Determine the [x, y] coordinate at the center of the cell enclosing the given text.  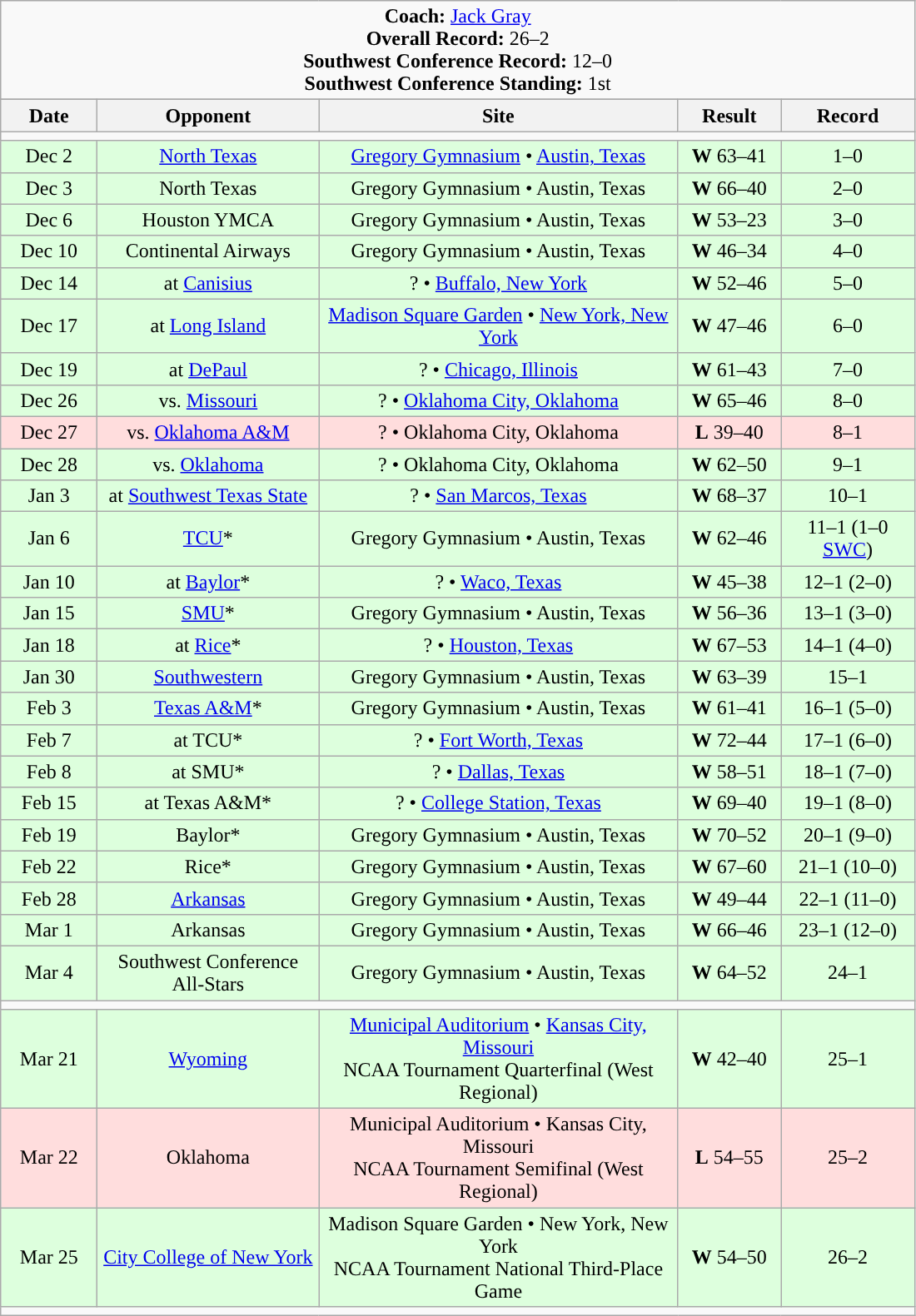
Jan 10 [49, 582]
W 67–53 [729, 645]
W 72–44 [729, 740]
Madison Square Garden • New York, New York [498, 326]
Feb 8 [49, 772]
W 45–38 [729, 582]
8–1 [848, 432]
1–0 [848, 156]
25–2 [848, 1159]
4–0 [848, 251]
Result [729, 116]
Mar 25 [49, 1257]
W 70–52 [729, 835]
W 67–60 [729, 867]
Dec 14 [49, 283]
Jan 30 [49, 677]
W 63–39 [729, 677]
L 54–55 [729, 1159]
W 53–23 [729, 220]
? • Chicago, Illinois [498, 369]
W 62–50 [729, 464]
Dec 6 [49, 220]
vs. Missouri [208, 400]
Jan 6 [49, 539]
Feb 28 [49, 898]
Jan 15 [49, 613]
vs. Oklahoma A&M [208, 432]
Record [848, 116]
? • Waco, Texas [498, 582]
SMU* [208, 613]
at Baylor* [208, 582]
? • Buffalo, New York [498, 283]
W 64–52 [729, 972]
Mar 1 [49, 930]
Oklahoma [208, 1159]
16–1 (5–0) [848, 708]
Dec 17 [49, 326]
Feb 19 [49, 835]
Dec 10 [49, 251]
23–1 (12–0) [848, 930]
vs. Oklahoma [208, 464]
W 66–46 [729, 930]
10–1 [848, 496]
3–0 [848, 220]
? • Dallas, Texas [498, 772]
Dec 27 [49, 432]
Mar 4 [49, 972]
at DePaul [208, 369]
W 54–50 [729, 1257]
Continental Airways [208, 251]
Dec 26 [49, 400]
19–1 (8–0) [848, 803]
Opponent [208, 116]
W 66–40 [729, 188]
Southwestern [208, 677]
W 46–34 [729, 251]
? • College Station, Texas [498, 803]
Jan 18 [49, 645]
at Long Island [208, 326]
Baylor* [208, 835]
Municipal Auditorium • Kansas City, MissouriNCAA Tournament Semifinal (West Regional) [498, 1159]
W 63–41 [729, 156]
9–1 [848, 464]
5–0 [848, 283]
Madison Square Garden • New York, New YorkNCAA Tournament National Third-Place Game [498, 1257]
W 65–46 [729, 400]
Rice* [208, 867]
W 47–46 [729, 326]
Texas A&M* [208, 708]
Site [498, 116]
8–0 [848, 400]
Dec 3 [49, 188]
20–1 (9–0) [848, 835]
Dec 2 [49, 156]
7–0 [848, 369]
W 69–40 [729, 803]
Houston YMCA [208, 220]
at Texas A&M* [208, 803]
17–1 (6–0) [848, 740]
Municipal Auditorium • Kansas City, MissouriNCAA Tournament Quarterfinal (West Regional) [498, 1059]
W 56–36 [729, 613]
2–0 [848, 188]
12–1 (2–0) [848, 582]
Feb 22 [49, 867]
26–2 [848, 1257]
Feb 15 [49, 803]
at TCU* [208, 740]
W 52–46 [729, 283]
Southwest Conference All-Stars [208, 972]
W 49–44 [729, 898]
11–1 (1–0 SWC) [848, 539]
? • San Marcos, Texas [498, 496]
14–1 (4–0) [848, 645]
6–0 [848, 326]
24–1 [848, 972]
City College of New York [208, 1257]
? • Fort Worth, Texas [498, 740]
21–1 (10–0) [848, 867]
Feb 7 [49, 740]
W 61–41 [729, 708]
15–1 [848, 677]
Dec 19 [49, 369]
at Southwest Texas State [208, 496]
at SMU* [208, 772]
Mar 21 [49, 1059]
TCU* [208, 539]
Feb 3 [49, 708]
at Rice* [208, 645]
18–1 (7–0) [848, 772]
22–1 (11–0) [848, 898]
Mar 22 [49, 1159]
13–1 (3–0) [848, 613]
W 42–40 [729, 1059]
Coach: Jack GrayOverall Record: 26–2Southwest Conference Record: 12–0Southwest Conference Standing: 1st [458, 50]
W 61–43 [729, 369]
at Canisius [208, 283]
25–1 [848, 1059]
? • Houston, Texas [498, 645]
L 39–40 [729, 432]
W 62–46 [729, 539]
W 58–51 [729, 772]
Wyoming [208, 1059]
Date [49, 116]
W 68–37 [729, 496]
Dec 28 [49, 464]
Jan 3 [49, 496]
